Find where the given text appears and provide that cell's center as [x, y] coordinate. 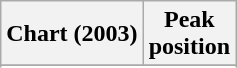
Peak position [189, 34]
Chart (2003) [72, 34]
